Provide the [x, y] coordinate of the cell's center where the given text is located.  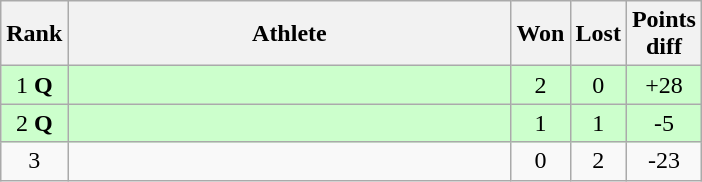
-23 [664, 161]
Rank [34, 34]
1 Q [34, 85]
Athlete [290, 34]
Won [540, 34]
Pointsdiff [664, 34]
-5 [664, 123]
+28 [664, 85]
Lost [598, 34]
2 Q [34, 123]
3 [34, 161]
